For the text-containing cell, return its midpoint in [x, y] coordinate format. 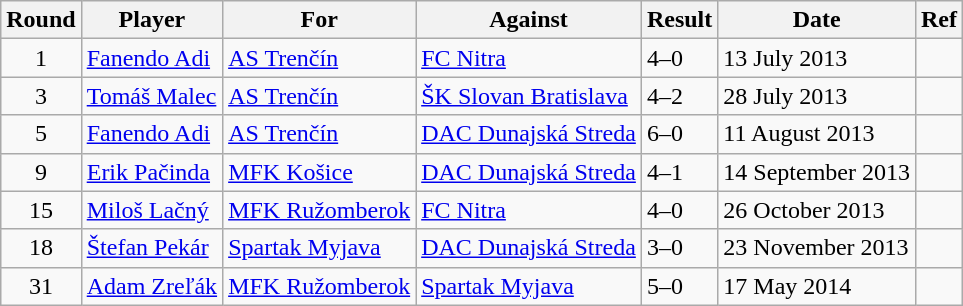
Against [529, 20]
Miloš Lačný [152, 210]
15 [41, 210]
5 [41, 134]
Adam Zreľák [152, 286]
Date [817, 20]
Erik Pačinda [152, 172]
Player [152, 20]
Štefan Pekár [152, 248]
9 [41, 172]
26 October 2013 [817, 210]
MFK Košice [320, 172]
11 August 2013 [817, 134]
23 November 2013 [817, 248]
3–0 [679, 248]
For [320, 20]
ŠK Slovan Bratislava [529, 96]
6–0 [679, 134]
28 July 2013 [817, 96]
Tomáš Malec [152, 96]
5–0 [679, 286]
13 July 2013 [817, 58]
31 [41, 286]
4–2 [679, 96]
18 [41, 248]
1 [41, 58]
3 [41, 96]
14 September 2013 [817, 172]
Result [679, 20]
Ref [938, 20]
17 May 2014 [817, 286]
4–1 [679, 172]
Round [41, 20]
